Extract the [x, y] coordinate from the center of the cell holding the provided text.  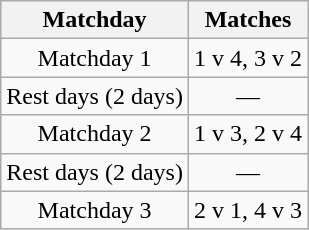
Matchday [95, 20]
2 v 1, 4 v 3 [248, 210]
Matchday 1 [95, 58]
Matchday 2 [95, 134]
Matches [248, 20]
1 v 4, 3 v 2 [248, 58]
1 v 3, 2 v 4 [248, 134]
Matchday 3 [95, 210]
